Provide the [X, Y] coordinate of the cell's center where the given text is located.  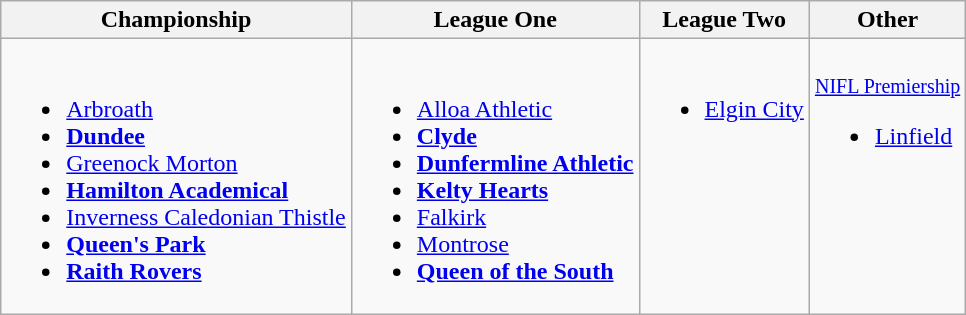
ArbroathDundeeGreenock MortonHamilton AcademicalInverness Caledonian ThistleQueen's ParkRaith Rovers [176, 176]
Other [887, 20]
Alloa AthleticClydeDunfermline AthleticKelty HeartsFalkirkMontroseQueen of the South [495, 176]
Championship [176, 20]
NIFL PremiershipLinfield [887, 176]
League One [495, 20]
League Two [724, 20]
Elgin City [724, 176]
